Determine the (X, Y) coordinate at the center of the cell enclosing the given text.  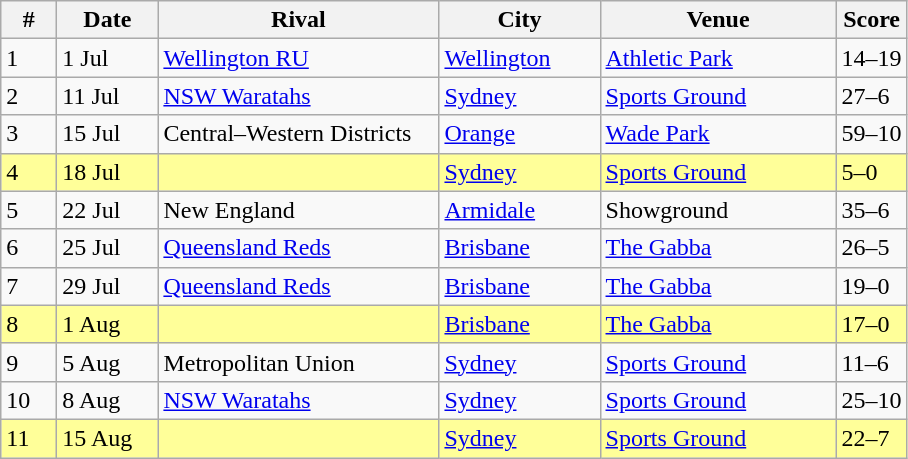
Date (108, 20)
19–0 (872, 286)
Wellington (520, 58)
Venue (718, 20)
1 (29, 58)
15 Aug (108, 438)
Armidale (520, 210)
18 Jul (108, 172)
11–6 (872, 362)
Rival (298, 20)
1 Aug (108, 324)
Wade Park (718, 134)
5 (29, 210)
35–6 (872, 210)
59–10 (872, 134)
5 Aug (108, 362)
29 Jul (108, 286)
14–19 (872, 58)
# (29, 20)
22–7 (872, 438)
Central–Western Districts (298, 134)
9 (29, 362)
22 Jul (108, 210)
2 (29, 96)
Orange (520, 134)
4 (29, 172)
3 (29, 134)
Metropolitan Union (298, 362)
Wellington RU (298, 58)
25 Jul (108, 248)
7 (29, 286)
1 Jul (108, 58)
Showground (718, 210)
11 Jul (108, 96)
27–6 (872, 96)
New England (298, 210)
10 (29, 400)
5–0 (872, 172)
15 Jul (108, 134)
Athletic Park (718, 58)
City (520, 20)
Score (872, 20)
17–0 (872, 324)
25–10 (872, 400)
11 (29, 438)
26–5 (872, 248)
8 (29, 324)
6 (29, 248)
8 Aug (108, 400)
